Find where the given text appears and provide that cell's center as (X, Y) coordinate. 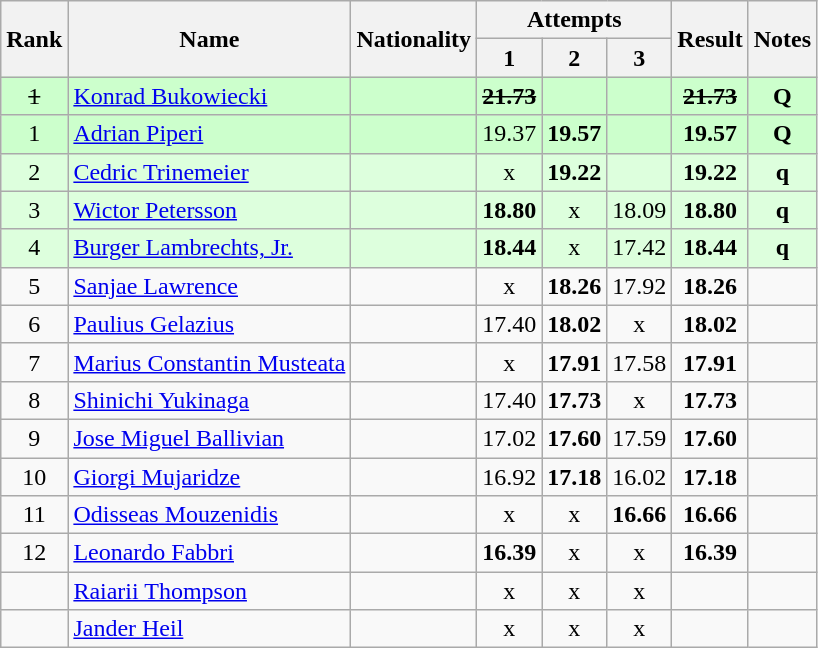
Result (710, 39)
16.92 (510, 477)
17.92 (640, 286)
7 (34, 362)
Giorgi Mujaridze (210, 477)
Adrian Piperi (210, 134)
Burger Lambrechts, Jr. (210, 248)
Marius Constantin Musteata (210, 362)
Jander Heil (210, 629)
Shinichi Yukinaga (210, 400)
Jose Miguel Ballivian (210, 438)
Nationality (414, 39)
Cedric Trinemeier (210, 172)
10 (34, 477)
4 (34, 248)
8 (34, 400)
19.37 (510, 134)
18.09 (640, 210)
Name (210, 39)
Odisseas Mouzenidis (210, 515)
Sanjae Lawrence (210, 286)
6 (34, 324)
17.42 (640, 248)
9 (34, 438)
Wictor Petersson (210, 210)
Attempts (574, 20)
12 (34, 553)
Konrad Bukowiecki (210, 96)
16.02 (640, 477)
Notes (782, 39)
Paulius Gelazius (210, 324)
Leonardo Fabbri (210, 553)
17.59 (640, 438)
11 (34, 515)
17.58 (640, 362)
17.02 (510, 438)
5 (34, 286)
Rank (34, 39)
Raiarii Thompson (210, 591)
